Extract the (X, Y) coordinate from the center of the cell holding the provided text.  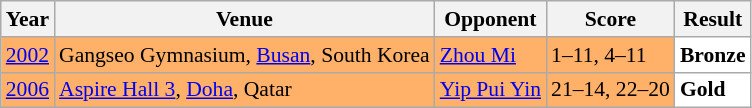
Bronze (713, 55)
Venue (244, 19)
2006 (28, 90)
Result (713, 19)
Gold (713, 90)
Score (610, 19)
Aspire Hall 3, Doha, Qatar (244, 90)
Yip Pui Yin (490, 90)
2002 (28, 55)
Gangseo Gymnasium, Busan, South Korea (244, 55)
Zhou Mi (490, 55)
Year (28, 19)
1–11, 4–11 (610, 55)
21–14, 22–20 (610, 90)
Opponent (490, 19)
